Determine the (X, Y) coordinate at the center of the cell enclosing the given text.  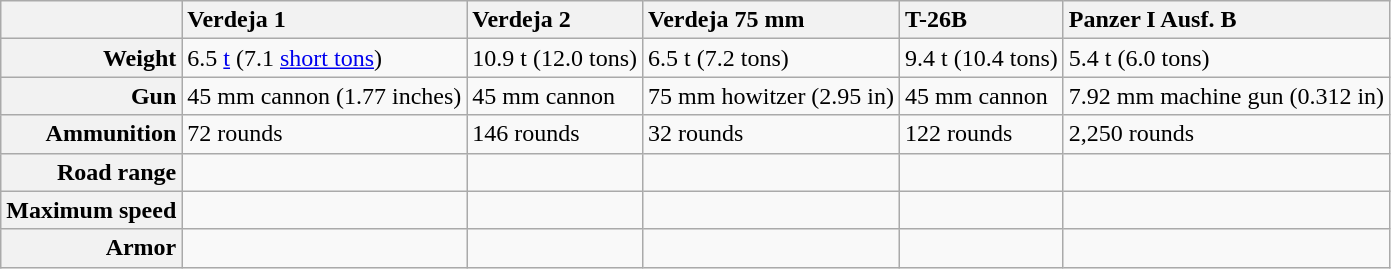
Maximum speed (92, 210)
6.5 t (7.2 tons) (772, 58)
2,250 rounds (1226, 134)
5.4 t (6.0 tons) (1226, 58)
Road range (92, 172)
T-26B (982, 20)
Gun (92, 96)
32 rounds (772, 134)
Verdeja 2 (555, 20)
122 rounds (982, 134)
Ammunition (92, 134)
Weight (92, 58)
72 rounds (324, 134)
Verdeja 1 (324, 20)
Verdeja 75 mm (772, 20)
7.92 mm machine gun (0.312 in) (1226, 96)
6.5 t (7.1 short tons) (324, 58)
10.9 t (12.0 tons) (555, 58)
75 mm howitzer (2.95 in) (772, 96)
146 rounds (555, 134)
Armor (92, 248)
Panzer I Ausf. B (1226, 20)
9.4 t (10.4 tons) (982, 58)
45 mm cannon (1.77 inches) (324, 96)
